From the cell containing the given text, extract its center point as (X, Y) coordinate. 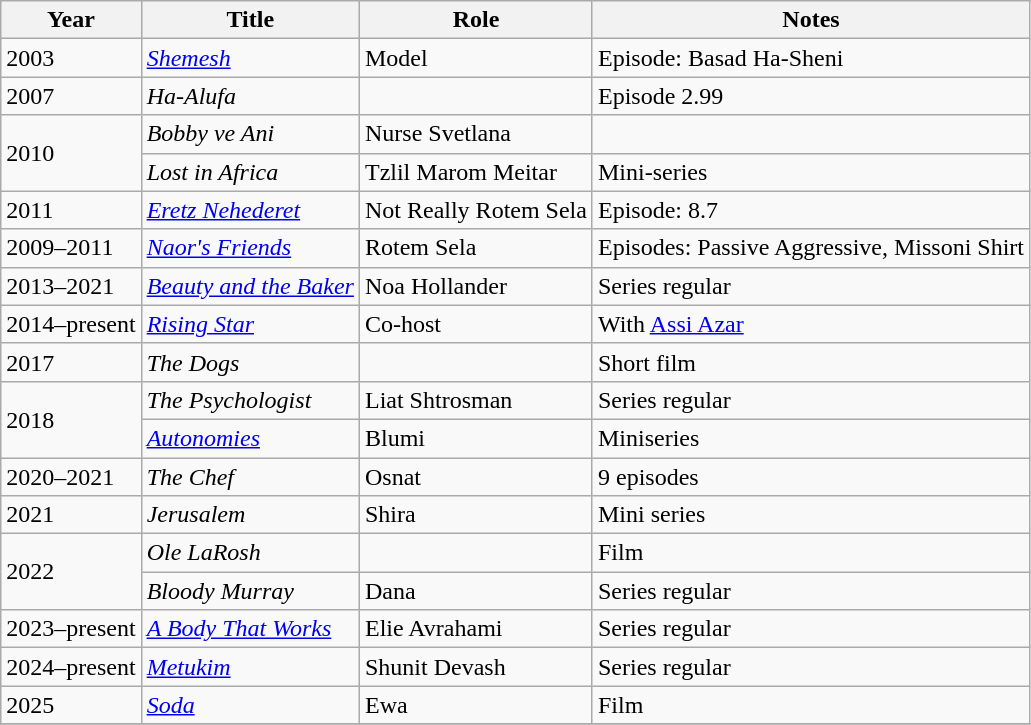
2013–2021 (71, 286)
Title (250, 20)
Model (476, 58)
Shira (476, 515)
Dana (476, 591)
2010 (71, 153)
Episode: Basad Ha-Sheni (810, 58)
Episodes: Passive Aggressive, Missoni Shirt (810, 248)
Mini-series (810, 172)
Rising Star (250, 324)
Short film (810, 362)
Rotem Sela (476, 248)
With Assi Azar (810, 324)
Lost in Africa (250, 172)
Ewa (476, 705)
A Body That Works (250, 629)
Eretz Nehederet (250, 210)
Mini series (810, 515)
Autonomies (250, 438)
2011 (71, 210)
Shemesh (250, 58)
Jerusalem (250, 515)
Not Really Rotem Sela (476, 210)
2024–present (71, 667)
Metukim (250, 667)
Soda (250, 705)
The Psychologist (250, 400)
2007 (71, 96)
Bobby ve Ani (250, 134)
Shunit Devash (476, 667)
Naor's Friends (250, 248)
The Dogs (250, 362)
2003 (71, 58)
2014–present (71, 324)
9 episodes (810, 477)
Episode: 8.7 (810, 210)
2022 (71, 572)
Tzlil Marom Meitar (476, 172)
Osnat (476, 477)
Liat Shtrosman (476, 400)
Noa Hollander (476, 286)
2018 (71, 419)
Beauty and the Baker (250, 286)
2009–2011 (71, 248)
The Chef (250, 477)
2023–present (71, 629)
Miniseries (810, 438)
Role (476, 20)
2017 (71, 362)
Nurse Svetlana (476, 134)
Year (71, 20)
Elie Avrahami (476, 629)
Bloody Murray (250, 591)
Ha-Alufa (250, 96)
Ole LaRosh (250, 553)
Blumi (476, 438)
Notes (810, 20)
2025 (71, 705)
Co-host (476, 324)
2020–2021 (71, 477)
2021 (71, 515)
Episode 2.99 (810, 96)
